Detect which cell encompasses the target text, then output its [x, y] center coordinate. 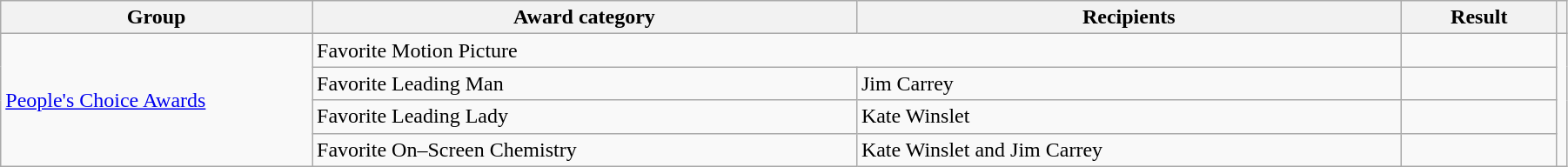
Favorite Motion Picture [857, 50]
Recipients [1129, 17]
Award category [585, 17]
Kate Winslet and Jim Carrey [1129, 150]
Result [1479, 17]
Kate Winslet [1129, 117]
Favorite Leading Lady [585, 117]
Favorite Leading Man [585, 83]
Jim Carrey [1129, 83]
People's Choice Awards [157, 100]
Favorite On–Screen Chemistry [585, 150]
Group [157, 17]
